Detect which cell encompasses the target text, then output its (x, y) center coordinate. 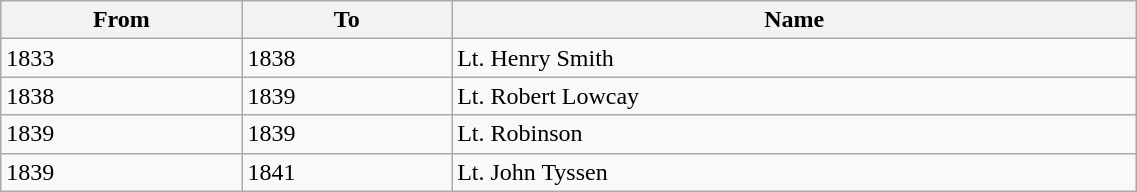
1833 (122, 58)
Lt. John Tyssen (794, 172)
From (122, 20)
To (347, 20)
Name (794, 20)
Lt. Robert Lowcay (794, 96)
Lt. Robinson (794, 134)
1841 (347, 172)
Lt. Henry Smith (794, 58)
